Determine the [X, Y] coordinate at the center of the cell enclosing the given text.  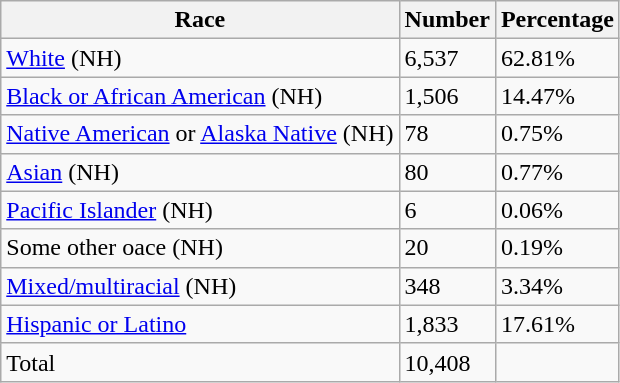
Mixed/multiracial (NH) [200, 286]
3.34% [557, 286]
0.06% [557, 210]
Pacific Islander (NH) [200, 210]
Race [200, 20]
80 [447, 172]
1,506 [447, 96]
14.47% [557, 96]
78 [447, 134]
10,408 [447, 362]
Percentage [557, 20]
Some other oace (NH) [200, 248]
0.75% [557, 134]
Black or African American (NH) [200, 96]
17.61% [557, 324]
Total [200, 362]
Number [447, 20]
20 [447, 248]
0.77% [557, 172]
White (NH) [200, 58]
6,537 [447, 58]
Hispanic or Latino [200, 324]
Asian (NH) [200, 172]
1,833 [447, 324]
0.19% [557, 248]
Native American or Alaska Native (NH) [200, 134]
6 [447, 210]
62.81% [557, 58]
348 [447, 286]
